Return [x, y] of the center of cell containing provided text 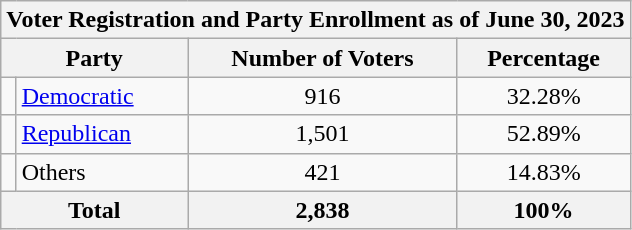
14.83% [544, 172]
Total [94, 210]
916 [323, 96]
Party [94, 58]
2,838 [323, 210]
Republican [102, 134]
32.28% [544, 96]
52.89% [544, 134]
Democratic [102, 96]
100% [544, 210]
Number of Voters [323, 58]
421 [323, 172]
Voter Registration and Party Enrollment as of June 30, 2023 [316, 20]
Percentage [544, 58]
1,501 [323, 134]
Others [102, 172]
